Determine the [x, y] coordinate at the center of the cell enclosing the given text.  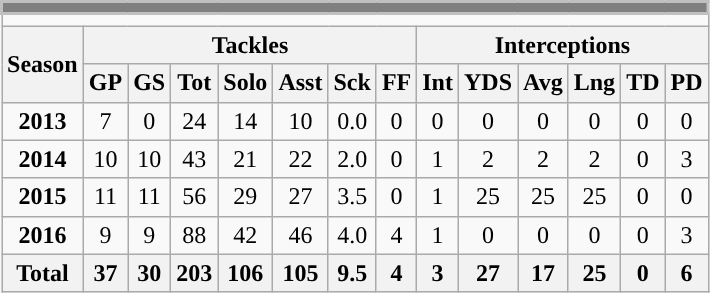
2.0 [352, 159]
6 [686, 273]
0.0 [352, 121]
Sck [352, 83]
Interceptions [562, 45]
GP [105, 83]
14 [246, 121]
Lng [594, 83]
Avg [544, 83]
3.5 [352, 197]
2015 [43, 197]
Solo [246, 83]
29 [246, 197]
Tackles [250, 45]
2013 [43, 121]
43 [194, 159]
Tot [194, 83]
TD [643, 83]
FF [396, 83]
21 [246, 159]
37 [105, 273]
7 [105, 121]
30 [150, 273]
17 [544, 273]
GS [150, 83]
Int [438, 83]
2016 [43, 235]
2014 [43, 159]
9.5 [352, 273]
22 [300, 159]
42 [246, 235]
Total [43, 273]
56 [194, 197]
24 [194, 121]
46 [300, 235]
106 [246, 273]
Asst [300, 83]
4.0 [352, 235]
105 [300, 273]
88 [194, 235]
203 [194, 273]
PD [686, 83]
YDS [488, 83]
Season [43, 64]
